Capture the cell that displays the provided text and extract its (X, Y) central coordinate. 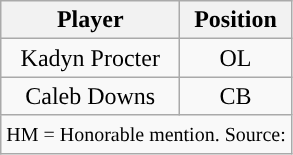
Position (236, 20)
Kadyn Procter (90, 58)
CB (236, 96)
Player (90, 20)
Caleb Downs (90, 96)
HM = Honorable mention. Source: (146, 134)
OL (236, 58)
